Identify which cell holds the provided text, then report its [x, y] central coordinate. 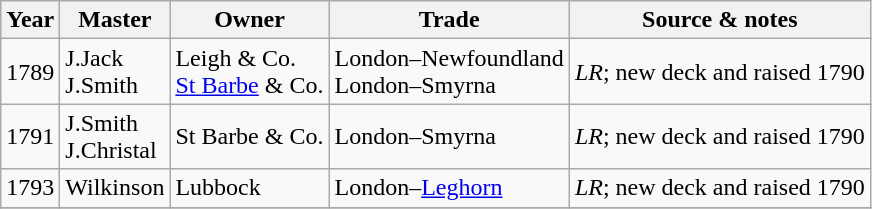
J.SmithJ.Christal [115, 136]
1791 [30, 136]
Year [30, 20]
1793 [30, 188]
Leigh & Co.St Barbe & Co. [250, 72]
Wilkinson [115, 188]
London–NewfoundlandLondon–Smyrna [449, 72]
Lubbock [250, 188]
London–Smyrna [449, 136]
London–Leghorn [449, 188]
Owner [250, 20]
J.JackJ.Smith [115, 72]
St Barbe & Co. [250, 136]
Master [115, 20]
Source & notes [720, 20]
1789 [30, 72]
Trade [449, 20]
